Return the (X, Y) coordinate for the center point of the cell that contains the specified text.  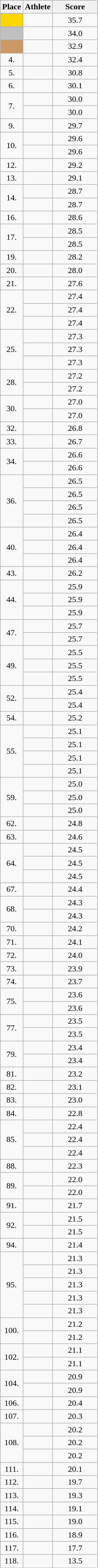
30.8 (75, 73)
34. (12, 461)
102. (12, 1357)
32.9 (75, 46)
64. (12, 863)
71. (12, 942)
117. (12, 1548)
82. (12, 1087)
106. (12, 1403)
30. (12, 409)
19.0 (75, 1522)
94. (12, 1245)
55. (12, 751)
6. (12, 86)
19.3 (75, 1495)
25. (12, 349)
26.7 (75, 442)
113. (12, 1495)
24.2 (75, 929)
27.6 (75, 283)
49. (12, 665)
118. (12, 1561)
35.7 (75, 20)
23.7 (75, 981)
7. (12, 106)
74. (12, 981)
44. (12, 600)
52. (12, 698)
20.4 (75, 1403)
20.1 (75, 1469)
54. (12, 718)
29.1 (75, 178)
13. (12, 178)
19.7 (75, 1482)
28. (12, 382)
4. (12, 60)
70. (12, 929)
84. (12, 1113)
21.4 (75, 1245)
21. (12, 283)
114. (12, 1508)
81. (12, 1074)
88. (12, 1166)
104. (12, 1383)
91. (12, 1205)
Score (75, 7)
20. (12, 270)
23.9 (75, 968)
77. (12, 1028)
32.4 (75, 60)
12. (12, 165)
95. (12, 1285)
17. (12, 237)
112. (12, 1482)
73. (12, 968)
107. (12, 1416)
67. (12, 889)
20.3 (75, 1416)
17.7 (75, 1548)
Place (12, 7)
83. (12, 1100)
25.2 (75, 718)
28.2 (75, 257)
62. (12, 824)
9. (12, 125)
59. (12, 797)
40. (12, 547)
26.8 (75, 428)
30.1 (75, 86)
24.6 (75, 837)
32. (12, 428)
23.0 (75, 1100)
36. (12, 501)
22. (12, 310)
Athlete (38, 7)
13.5 (75, 1561)
92. (12, 1225)
24.8 (75, 824)
19.1 (75, 1508)
16. (12, 218)
24.4 (75, 889)
68. (12, 909)
89. (12, 1186)
22.8 (75, 1113)
111. (12, 1469)
29.7 (75, 125)
116. (12, 1535)
10. (12, 145)
63. (12, 837)
14. (12, 198)
29.2 (75, 165)
108. (12, 1443)
115. (12, 1522)
47. (12, 633)
5. (12, 73)
28.0 (75, 270)
24.1 (75, 942)
18.9 (75, 1535)
79. (12, 1054)
72. (12, 955)
28.6 (75, 218)
22.3 (75, 1166)
85. (12, 1140)
33. (12, 442)
75. (12, 1001)
100. (12, 1331)
23.2 (75, 1074)
34.0 (75, 33)
19. (12, 257)
43. (12, 573)
26.2 (75, 573)
21.7 (75, 1205)
23.1 (75, 1087)
24.0 (75, 955)
